Detect which cell encompasses the target text, then output its (x, y) center coordinate. 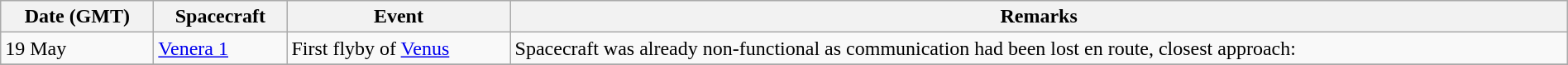
Date (GMT) (78, 17)
Spacecraft (220, 17)
First flyby of Venus (399, 48)
Venera 1 (220, 48)
Remarks (1039, 17)
19 May (78, 48)
Event (399, 17)
Spacecraft was already non-functional as communication had been lost en route, closest approach: (1039, 48)
